Determine the (x, y) coordinate at the center of the cell enclosing the given text.  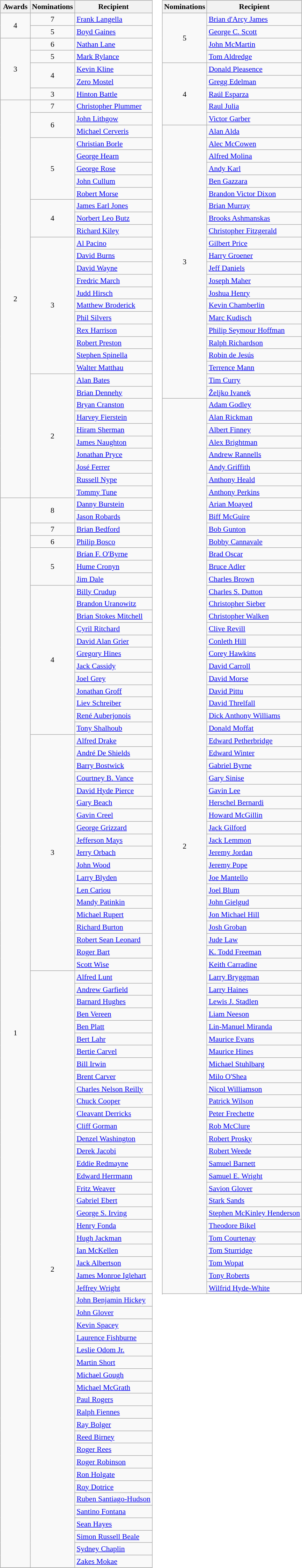
Ian McKellen (113, 1250)
Paul Rogers (113, 1400)
Ben Platt (113, 1027)
Brad Oscar (255, 554)
Robin de Jesús (255, 355)
Maurice Hines (255, 1051)
Alfred Drake (113, 741)
Hugh Jackman (113, 1238)
Gary Sinise (255, 778)
Tim Curry (255, 380)
Matthew Broderick (113, 305)
Bob Gunton (255, 529)
Jeremy Pope (255, 865)
Stephen Spinella (113, 355)
Jason Robards (113, 517)
Charles S. Dutton (255, 591)
Gabriel Byrne (255, 765)
Joseph Maher (255, 281)
Walter Matthau (113, 368)
Conleth Hill (255, 641)
Barry Bostwick (113, 765)
Samuel Barnett (255, 1163)
Jerry Orbach (113, 852)
Christian Borle (113, 144)
Samuel E. Wright (255, 1176)
Gabriel Ebert (113, 1201)
Dick Anthony Williams (255, 716)
Billy Crudup (113, 591)
John Benjamin Hickey (113, 1300)
Richard Kiley (113, 231)
Gregory Hines (113, 653)
Brian Murray (255, 206)
Biff McGuire (255, 517)
Scott Wise (113, 964)
Fritz Weaver (113, 1188)
Christopher Walken (255, 616)
Gregg Edelman (255, 82)
Rob McClure (255, 1126)
Milo O'Shea (255, 1077)
Robert Prosky (255, 1139)
Bill Irwin (113, 1064)
Alfred Lunt (113, 977)
Zakes Mokae (113, 1561)
Boyd Gaines (113, 32)
Tom Aldredge (255, 57)
Alan Alda (255, 131)
Larry Bryggman (255, 977)
Roy Dotrice (113, 1487)
Brian Stokes Mitchell (113, 616)
George Rose (113, 169)
Larry Blyden (113, 878)
Roger Bart (113, 952)
Alan Rickman (255, 417)
Brandon Victor Dixon (255, 193)
Jon Michael Hill (255, 915)
Jeffrey Wright (113, 1288)
Bryan Cranston (113, 405)
Philip Seymour Hoffman (255, 330)
K. Todd Freeman (255, 952)
Tommy Tune (113, 492)
Maurice Evans (255, 1039)
Jeremy Jordan (255, 852)
Edward Herrmann (113, 1176)
Denzel Washington (113, 1139)
Anthony Perkins (255, 492)
Kevin Spacey (113, 1325)
Richard Burton (113, 927)
Mandy Patinkin (113, 902)
Brían F. O'Byrne (113, 554)
Eddie Redmayne (113, 1163)
Awards (15, 7)
Stephen McKinley Henderson (255, 1213)
Nathan Lane (113, 44)
Martin Short (113, 1362)
Corey Hawkins (255, 653)
Sean Hayes (113, 1524)
Kevin Chamberlin (255, 305)
Simon Russell Beale (113, 1537)
Sydney Chaplin (113, 1549)
Cleavant Derricks (113, 1114)
Frank Langella (113, 19)
James Monroe Iglehart (113, 1275)
Ralph Richardson (255, 343)
Hume Cronyn (113, 567)
James Earl Jones (113, 206)
Victor Garber (255, 119)
George Hearn (113, 156)
Jack Cassidy (113, 666)
Tony Roberts (255, 1275)
Bobby Cannavale (255, 542)
Andrew Garfield (113, 989)
Robert Sean Leonard (113, 940)
Len Cariou (113, 890)
René Auberjonois (113, 716)
Terrence Mann (255, 368)
John Lithgow (113, 119)
Josh Groban (255, 927)
Reed Birney (113, 1437)
Lin-Manuel Miranda (255, 1027)
Kevin Kline (113, 69)
Lewis J. Stadlen (255, 1002)
Herschel Bernardi (255, 803)
Wilfrid Hyde-White (255, 1288)
Courtney B. Vance (113, 778)
Ralph Fiennes (113, 1412)
Robert Weede (255, 1151)
Michael Stuhlbarg (255, 1064)
Brian Dennehy (113, 392)
Bertie Carvel (113, 1051)
Larry Haines (255, 989)
Clive Revill (255, 629)
Michael Cerveris (113, 131)
Joshua Henry (255, 293)
Peter Frechette (255, 1114)
David Alan Grier (113, 641)
Charles Brown (255, 579)
Robert Preston (113, 343)
Tom Sturridge (255, 1250)
Brooks Ashmanskas (255, 218)
David Carroll (255, 666)
Edward Winter (255, 753)
Liam Neeson (255, 1014)
Raúl Esparza (255, 94)
David Threlfall (255, 703)
Jack Albertson (113, 1263)
Joe Mantello (255, 878)
George Grizzard (113, 828)
Željko Ivanek (255, 392)
Roger Robinson (113, 1462)
David Hyde Pierce (113, 790)
Jonathan Pryce (113, 454)
Brent Carver (113, 1077)
Andy Griffith (255, 467)
Andrew Rannells (255, 454)
Danny Burstein (113, 504)
Patrick Wilson (255, 1101)
José Ferrer (113, 467)
Phil Silvers (113, 318)
Howard McGillin (255, 815)
Hinton Battle (113, 94)
Tony Shalhoub (113, 728)
Bruce Adler (255, 567)
Brian Bedford (113, 529)
Zero Mostel (113, 82)
John Wood (113, 865)
Tom Wopat (255, 1263)
John McMartin (255, 44)
Brandon Uranowitz (113, 604)
Santino Fontana (113, 1511)
David Morse (255, 679)
Hiram Sherman (113, 430)
Savion Glover (255, 1188)
Christopher Sieber (255, 604)
1 (15, 1033)
Christopher Plummer (113, 106)
Barnard Hughes (113, 1002)
Ben Gazzara (255, 181)
Cyril Ritchard (113, 629)
Andy Karl (255, 169)
Robert Morse (113, 193)
Joel Grey (113, 679)
Cliff Gorman (113, 1126)
John Gielgud (255, 902)
Alec McCowen (255, 144)
Michael McGrath (113, 1387)
Laurence Fishburne (113, 1338)
Ruben Santiago-Hudson (113, 1499)
George S. Irving (113, 1213)
Harry Groener (255, 256)
Ben Vereen (113, 1014)
Joel Blum (255, 890)
Keith Carradine (255, 964)
Arian Moayed (255, 504)
Michael Rupert (113, 915)
John Glover (113, 1312)
Brian d'Arcy James (255, 19)
Al Pacino (113, 243)
8 (52, 510)
Raul Julia (255, 106)
Philip Bosco (113, 542)
Ray Bolger (113, 1425)
David Pittu (255, 691)
Alex Brightman (255, 442)
André De Shields (113, 753)
Chuck Cooper (113, 1101)
Jack Lemmon (255, 840)
Edward Petherbridge (255, 741)
Harvey Fierstein (113, 417)
Donald Moffat (255, 728)
Anthony Heald (255, 480)
Jonathan Groff (113, 691)
Adam Godley (255, 405)
Roger Rees (113, 1449)
Alfred Molina (255, 156)
Donald Pleasence (255, 69)
David Wayne (113, 268)
Jim Dale (113, 579)
Jack Gilford (255, 828)
Charles Nelson Reilly (113, 1089)
Marc Kudisch (255, 318)
James Naughton (113, 442)
Norbert Leo Butz (113, 218)
David Burns (113, 256)
Alan Bates (113, 380)
Theodore Bikel (255, 1226)
Jefferson Mays (113, 840)
Bert Lahr (113, 1039)
Leslie Odom Jr. (113, 1350)
George C. Scott (255, 32)
Judd Hirsch (113, 293)
Mark Rylance (113, 57)
Gary Beach (113, 803)
Ron Holgate (113, 1474)
Rex Harrison (113, 330)
Russell Nype (113, 480)
Stark Sands (255, 1201)
Fredric March (113, 281)
Gavin Creel (113, 815)
Gilbert Price (255, 243)
Jeff Daniels (255, 268)
Henry Fonda (113, 1226)
Jude Law (255, 940)
Liev Schreiber (113, 703)
Derek Jacobi (113, 1151)
Nicol Williamson (255, 1089)
Gavin Lee (255, 790)
John Cullum (113, 181)
Tom Courtenay (255, 1238)
Michael Gough (113, 1375)
Christopher Fitzgerald (255, 231)
Albert Finney (255, 430)
